Identify which cell holds the provided text, then report its (x, y) central coordinate. 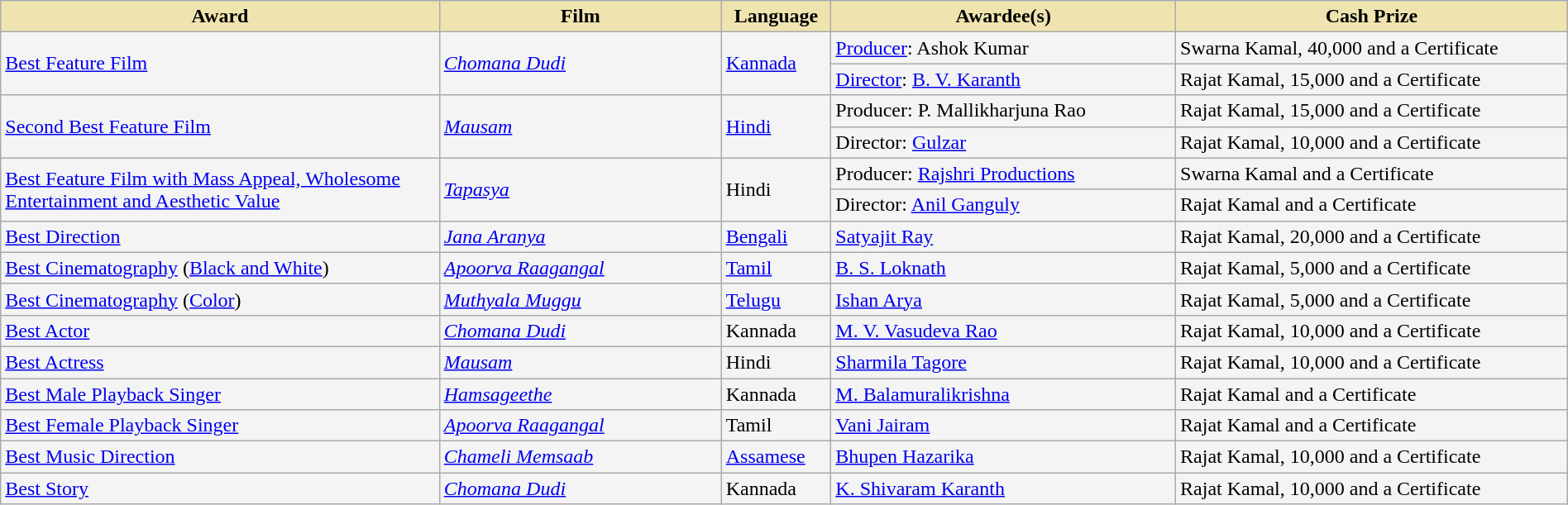
K. Shivaram Karanth (1004, 488)
M. V. Vasudeva Rao (1004, 331)
Rajat Kamal, 20,000 and a Certificate (1372, 236)
Swarna Kamal, 40,000 and a Certificate (1372, 48)
Best Cinematography (Color) (220, 299)
Award (220, 17)
Director: Anil Ganguly (1004, 205)
Vani Jairam (1004, 426)
Director: Gulzar (1004, 142)
Director: B. V. Karanth (1004, 79)
Film (581, 17)
Jana Aranya (581, 236)
B. S. Loknath (1004, 268)
Ishan Arya (1004, 299)
Best Direction (220, 236)
Hamsageethe (581, 394)
Best Music Direction (220, 457)
Swarna Kamal and a Certificate (1372, 174)
Producer: P. Mallikharjuna Rao (1004, 111)
Assamese (776, 457)
Best Male Playback Singer (220, 394)
Telugu (776, 299)
M. Balamuralikrishna (1004, 394)
Producer: Rajshri Productions (1004, 174)
Second Best Feature Film (220, 126)
Producer: Ashok Kumar (1004, 48)
Bengali (776, 236)
Tapasya (581, 189)
Best Feature Film (220, 64)
Awardee(s) (1004, 17)
Muthyala Muggu (581, 299)
Language (776, 17)
Best Female Playback Singer (220, 426)
Best Feature Film with Mass Appeal, Wholesome Entertainment and Aesthetic Value (220, 189)
Cash Prize (1372, 17)
Best Actor (220, 331)
Bhupen Hazarika (1004, 457)
Satyajit Ray (1004, 236)
Best Story (220, 488)
Chameli Memsaab (581, 457)
Sharmila Tagore (1004, 362)
Best Actress (220, 362)
Best Cinematography (Black and White) (220, 268)
